Scan for the cell matching the given text and deliver its (x, y) coordinate at center. 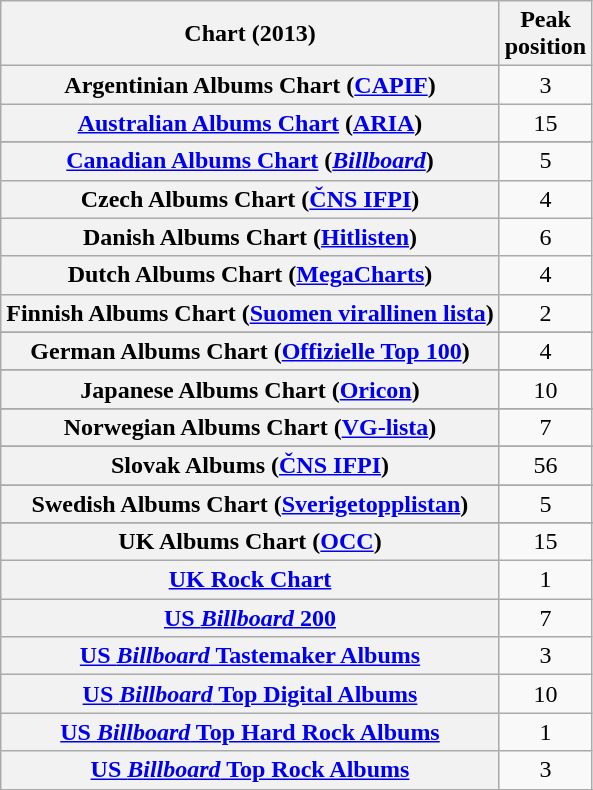
Argentinian Albums Chart (CAPIF) (250, 85)
Australian Albums Chart (ARIA) (250, 123)
56 (545, 465)
German Albums Chart (Offizielle Top 100) (250, 351)
Norwegian Albums Chart (VG-lista) (250, 427)
US Billboard Top Digital Albums (250, 694)
6 (545, 237)
US Billboard Tastemaker Albums (250, 656)
2 (545, 313)
UK Rock Chart (250, 580)
Dutch Albums Chart (MegaCharts) (250, 275)
Chart (2013) (250, 34)
Swedish Albums Chart (Sverigetopplistan) (250, 503)
Danish Albums Chart (Hitlisten) (250, 237)
US Billboard 200 (250, 618)
Canadian Albums Chart (Billboard) (250, 161)
Japanese Albums Chart (Oricon) (250, 389)
Finnish Albums Chart (Suomen virallinen lista) (250, 313)
Czech Albums Chart (ČNS IFPI) (250, 199)
US Billboard Top Hard Rock Albums (250, 732)
UK Albums Chart (OCC) (250, 542)
Slovak Albums (ČNS IFPI) (250, 465)
US Billboard Top Rock Albums (250, 770)
Peakposition (545, 34)
